Detect which cell encompasses the target text, then output its (x, y) center coordinate. 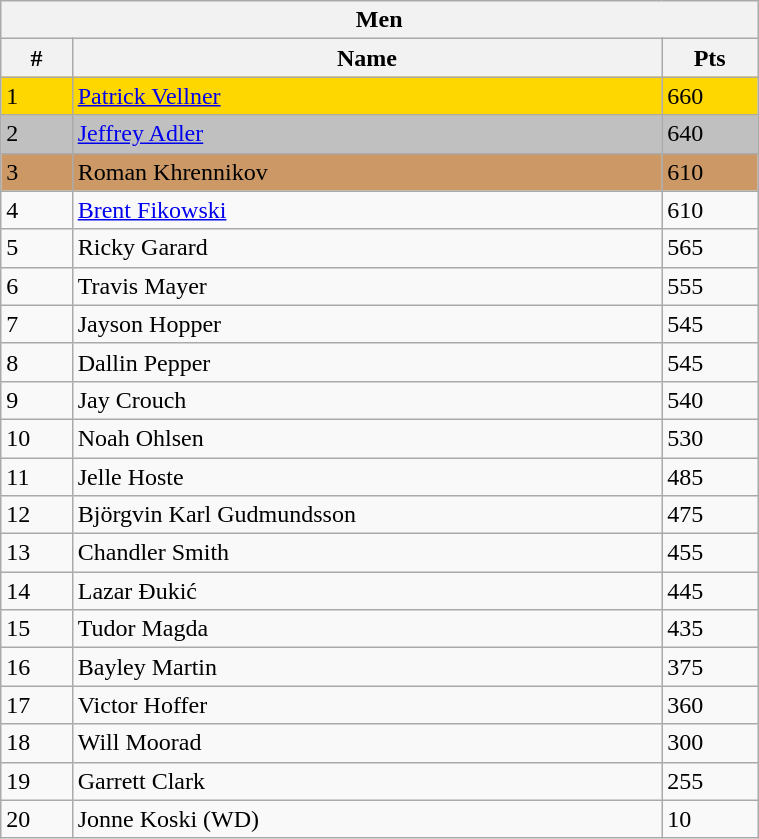
360 (710, 705)
565 (710, 248)
Noah Ohlsen (367, 438)
Jayson Hopper (367, 324)
5 (36, 248)
6 (36, 286)
Björgvin Karl Gudmundsson (367, 515)
Garrett Clark (367, 781)
475 (710, 515)
530 (710, 438)
300 (710, 743)
Jeffrey Adler (367, 134)
Jelle Hoste (367, 477)
9 (36, 400)
12 (36, 515)
Name (367, 58)
555 (710, 286)
255 (710, 781)
8 (36, 362)
375 (710, 667)
455 (710, 553)
Brent Fikowski (367, 210)
# (36, 58)
Will Moorad (367, 743)
15 (36, 629)
Chandler Smith (367, 553)
Dallin Pepper (367, 362)
Travis Mayer (367, 286)
Roman Khrennikov (367, 172)
Ricky Garard (367, 248)
445 (710, 591)
3 (36, 172)
540 (710, 400)
Bayley Martin (367, 667)
660 (710, 96)
640 (710, 134)
17 (36, 705)
13 (36, 553)
7 (36, 324)
20 (36, 819)
Jay Crouch (367, 400)
435 (710, 629)
Men (380, 20)
Lazar Đukić (367, 591)
Patrick Vellner (367, 96)
16 (36, 667)
11 (36, 477)
Pts (710, 58)
2 (36, 134)
14 (36, 591)
Victor Hoffer (367, 705)
Jonne Koski (WD) (367, 819)
19 (36, 781)
18 (36, 743)
Tudor Magda (367, 629)
1 (36, 96)
4 (36, 210)
485 (710, 477)
